Detect which cell encompasses the target text, then output its [x, y] center coordinate. 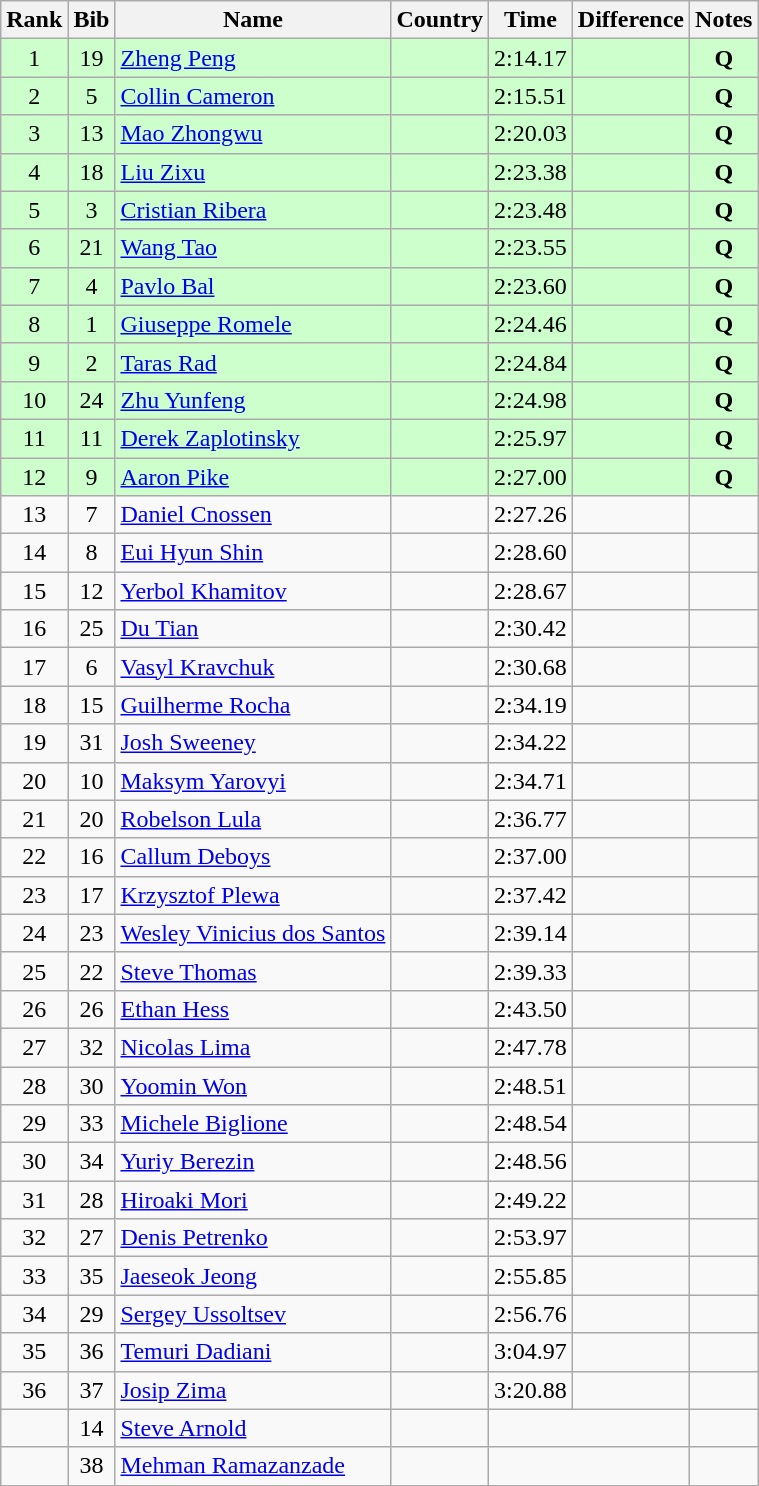
2:34.22 [531, 743]
Time [531, 20]
Country [440, 20]
Zhu Yunfeng [253, 400]
2:48.54 [531, 1124]
2:55.85 [531, 1276]
Jaeseok Jeong [253, 1276]
2:34.71 [531, 781]
Taras Rad [253, 362]
2:27.00 [531, 477]
2:39.33 [531, 971]
2:25.97 [531, 438]
2:56.76 [531, 1314]
Name [253, 20]
2:28.67 [531, 591]
2:23.55 [531, 248]
Yoomin Won [253, 1085]
Callum Deboys [253, 857]
Vasyl Kravchuk [253, 667]
Steve Arnold [253, 1428]
2:53.97 [531, 1238]
Hiroaki Mori [253, 1200]
Robelson Lula [253, 819]
2:23.60 [531, 286]
2:20.03 [531, 134]
Mao Zhongwu [253, 134]
Steve Thomas [253, 971]
2:36.77 [531, 819]
Bib [92, 20]
Nicolas Lima [253, 1047]
2:23.48 [531, 210]
2:24.84 [531, 362]
Collin Cameron [253, 96]
Ethan Hess [253, 1009]
2:48.56 [531, 1162]
37 [92, 1390]
Mehman Ramazanzade [253, 1466]
2:37.00 [531, 857]
2:24.98 [531, 400]
Josh Sweeney [253, 743]
Zheng Peng [253, 58]
2:39.14 [531, 933]
Difference [630, 20]
Wesley Vinicius dos Santos [253, 933]
Krzysztof Plewa [253, 895]
2:47.78 [531, 1047]
Daniel Cnossen [253, 515]
3:20.88 [531, 1390]
2:48.51 [531, 1085]
Rank [34, 20]
2:24.46 [531, 324]
Cristian Ribera [253, 210]
2:30.42 [531, 629]
Denis Petrenko [253, 1238]
2:43.50 [531, 1009]
Pavlo Bal [253, 286]
2:14.17 [531, 58]
Josip Zima [253, 1390]
Temuri Dadiani [253, 1352]
Sergey Ussoltsev [253, 1314]
Eui Hyun Shin [253, 553]
3:04.97 [531, 1352]
Wang Tao [253, 248]
Michele Biglione [253, 1124]
Giuseppe Romele [253, 324]
Maksym Yarovyi [253, 781]
Guilherme Rocha [253, 705]
Aaron Pike [253, 477]
2:49.22 [531, 1200]
2:23.38 [531, 172]
2:27.26 [531, 515]
2:37.42 [531, 895]
Yerbol Khamitov [253, 591]
38 [92, 1466]
2:34.19 [531, 705]
Notes [724, 20]
2:30.68 [531, 667]
2:28.60 [531, 553]
Du Tian [253, 629]
Derek Zaplotinsky [253, 438]
Yuriy Berezin [253, 1162]
Liu Zixu [253, 172]
2:15.51 [531, 96]
